Scan for the cell matching the given text and deliver its (x, y) coordinate at center. 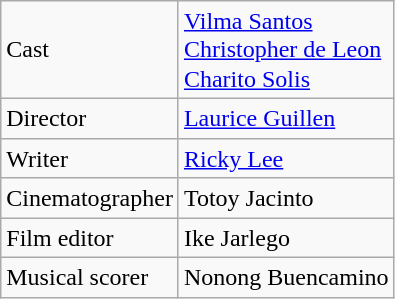
Director (90, 118)
Film editor (90, 238)
Writer (90, 158)
Nonong Buencamino (286, 278)
Musical scorer (90, 278)
Laurice Guillen (286, 118)
Cinematographer (90, 198)
Ricky Lee (286, 158)
Totoy Jacinto (286, 198)
Cast (90, 50)
Ike Jarlego (286, 238)
Vilma SantosChristopher de LeonCharito Solis (286, 50)
